Search for the cell housing the specified text and yield its [X, Y] center coordinate. 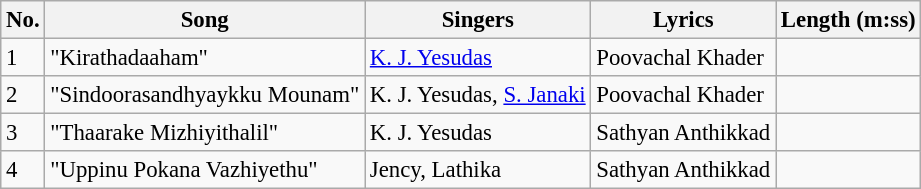
1 [23, 58]
Singers [478, 20]
"Kirathadaaham" [205, 58]
No. [23, 20]
Length (m:ss) [848, 20]
"Uppinu Pokana Vazhiyethu" [205, 170]
4 [23, 170]
2 [23, 95]
"Sindoorasandhyaykku Mounam" [205, 95]
Jency, Lathika [478, 170]
"Thaarake Mizhiyithalil" [205, 133]
3 [23, 133]
Lyrics [684, 20]
Song [205, 20]
K. J. Yesudas, S. Janaki [478, 95]
